Find where the given text appears and provide that cell's center as (X, Y) coordinate. 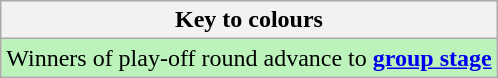
Key to colours (249, 20)
Winners of play-off round advance to group stage (249, 58)
